Find where the given text appears and provide that cell's center as (x, y) coordinate. 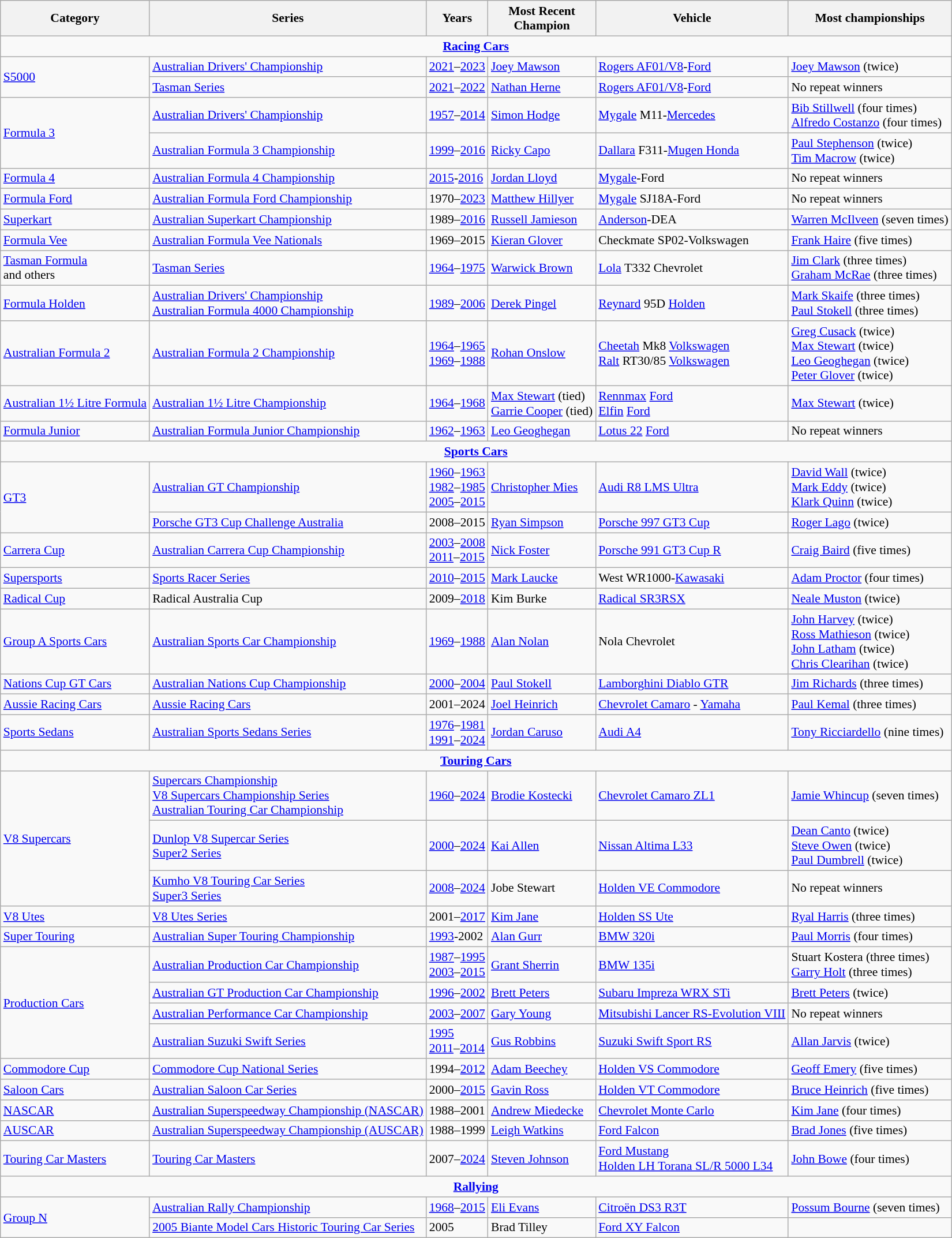
Reynard 95D Holden (692, 304)
Australian Sports Car Championship (288, 641)
1957–2014 (457, 115)
Frank Haire (five times) (869, 240)
Joey Mawson (twice) (869, 67)
Craig Baird (five times) (869, 551)
Steven Johnson (542, 1159)
Sports Cars (476, 452)
Saloon Cars (75, 1090)
Paul Stokell (542, 684)
Australian Super Touring Championship (288, 937)
Ford MustangHolden LH Torana SL/R 5000 L34 (692, 1159)
1964–19651969–1988 (457, 353)
Australian Formula 2 (75, 353)
Nick Foster (542, 551)
Radical SR3RSX (692, 599)
Derek Pingel (542, 304)
Australian Suzuki Swift Series (288, 1041)
Australian Formula 3 Championship (288, 150)
Gavin Ross (542, 1090)
Stuart Kostera (three times) Garry Holt (three times) (869, 965)
2000–2024 (457, 846)
Gary Young (542, 1013)
1960–19631982–19852005–2015 (457, 487)
Warren McIlveen (seven times) (869, 220)
Simon Hodge (542, 115)
2005 (457, 1228)
Max Stewart (twice) (869, 403)
Ryal Harris (three times) (869, 917)
Dunlop V8 Supercar SeriesSuper2 Series (288, 846)
Sports Sedans (75, 733)
Audi A4 (692, 733)
2001–2017 (457, 917)
Brad Jones (five times) (869, 1131)
Jordan Lloyd (542, 178)
Chevrolet Camaro ZL1 (692, 795)
2010–2015 (457, 578)
2000–2015 (457, 1090)
Adam Beechey (542, 1069)
1993-2002 (457, 937)
Leigh Watkins (542, 1131)
Brett Peters (twice) (869, 993)
Australian Nations Cup Championship (288, 684)
1962–1963 (457, 431)
Bib Stillwell (four times) Alfredo Costanzo (four times) (869, 115)
Chevrolet Camaro - Yamaha (692, 705)
Matthew Hillyer (542, 199)
Australian Formula 4 Championship (288, 178)
Ford Falcon (692, 1131)
Australian Formula 2 Championship (288, 353)
Alan Gurr (542, 937)
Kai Allen (542, 846)
Mitsubishi Lancer RS-Evolution VIII (692, 1013)
Warwick Brown (542, 268)
Australian Formula Junior Championship (288, 431)
West WR1000-Kawasaki (692, 578)
Porsche GT3 Cup Challenge Australia (288, 522)
Joey Mawson (542, 67)
Jim Clark (three times) Graham McRae (three times) (869, 268)
1987–19952003–2015 (457, 965)
1976–19811991–2024 (457, 733)
2000–2004 (457, 684)
Greg Cusack (twice) Max Stewart (twice) Leo Geoghegan (twice) Peter Glover (twice) (869, 353)
Australian Drivers' ChampionshipAustralian Formula 4000 Championship (288, 304)
Alan Nolan (542, 641)
Formula 3 (75, 133)
Jim Richards (three times) (869, 684)
2009–2018 (457, 599)
Holden VE Commodore (692, 889)
John Harvey (twice) Ross Mathieson (twice) John Latham (twice) Chris Clearihan (twice) (869, 641)
Citroën DS3 R3T (692, 1207)
John Bowe (four times) (869, 1159)
Australian Superspeedway Championship (NASCAR) (288, 1110)
Supersports (75, 578)
Ford XY Falcon (692, 1228)
Lotus 22 Ford (692, 431)
Mark Laucke (542, 578)
Touring Cars (476, 761)
1964–1975 (457, 268)
2001–2024 (457, 705)
Roger Lago (twice) (869, 522)
Australian Rally Championship (288, 1207)
Racing Cars (476, 46)
Grant Sherrin (542, 965)
Kieran Glover (542, 240)
Formula Ford (75, 199)
Neale Muston (twice) (869, 599)
1968–2015 (457, 1207)
Subaru Impreza WRX STi (692, 993)
1996–2002 (457, 993)
Kim Jane (542, 917)
Anderson-DEA (692, 220)
Most RecentChampion (542, 18)
Checkmate SP02-Volkswagen (692, 240)
GT3 (75, 498)
Leo Geoghegan (542, 431)
Cheetah Mk8 VolkswagenRalt RT30/85 Volkswagen (692, 353)
Category (75, 18)
Mygale-Ford (692, 178)
Formula Vee (75, 240)
Brad Tilley (542, 1228)
Adam Proctor (four times) (869, 578)
Australian Superkart Championship (288, 220)
Kumho V8 Touring Car SeriesSuper3 Series (288, 889)
1988–1999 (457, 1131)
Rohan Onslow (542, 353)
Production Cars (75, 1003)
Australian Saloon Car Series (288, 1090)
2021–2022 (457, 88)
2003–20082011–2015 (457, 551)
1960–2024 (457, 795)
Vehicle (692, 18)
Australian Formula Ford Championship (288, 199)
1999–2016 (457, 150)
Tony Ricciardello (nine times) (869, 733)
1988–2001 (457, 1110)
Geoff Emery (five times) (869, 1069)
Jamie Whincup (seven times) (869, 795)
2005 Biante Model Cars Historic Touring Car Series (288, 1228)
Joel Heinrich (542, 705)
Tasman Formulaand others (75, 268)
Lamborghini Diablo GTR (692, 684)
Group N (75, 1218)
2008–2015 (457, 522)
2015-2016 (457, 178)
Jobe Stewart (542, 889)
Eli Evans (542, 1207)
Mygale M11-Mercedes (692, 115)
BMW 320i (692, 937)
NASCAR (75, 1110)
Ryan Simpson (542, 522)
Super Touring (75, 937)
Christopher Mies (542, 487)
1969–1988 (457, 641)
Andrew Miedecke (542, 1110)
Australian Performance Car Championship (288, 1013)
Brodie Kostecki (542, 795)
Suzuki Swift Sport RS (692, 1041)
Jordan Caruso (542, 733)
Australian Sports Sedans Series (288, 733)
2008–2024 (457, 889)
Supercars ChampionshipV8 Supercars Championship SeriesAustralian Touring Car Championship (288, 795)
2003–2007 (457, 1013)
Lola T332 Chevrolet (692, 268)
Radical Australia Cup (288, 599)
Series (288, 18)
Porsche 991 GT3 Cup R (692, 551)
Superkart (75, 220)
Possum Bourne (seven times) (869, 1207)
Allan Jarvis (twice) (869, 1041)
1969–2015 (457, 240)
Paul Kemal (three times) (869, 705)
Dean Canto (twice) Steve Owen (twice) Paul Dumbrell (twice) (869, 846)
Group A Sports Cars (75, 641)
19952011–2014 (457, 1041)
Gus Robbins (542, 1041)
Nathan Herne (542, 88)
Australian GT Championship (288, 487)
Holden VS Commodore (692, 1069)
1994–2012 (457, 1069)
David Wall (twice) Mark Eddy (twice) Klark Quinn (twice) (869, 487)
Radical Cup (75, 599)
Years (457, 18)
Chevrolet Monte Carlo (692, 1110)
BMW 135i (692, 965)
Formula Holden (75, 304)
Max Stewart (tied) Garrie Cooper (tied) (542, 403)
Holden SS Ute (692, 917)
Bruce Heinrich (five times) (869, 1090)
1989–2006 (457, 304)
AUSCAR (75, 1131)
1964–1968 (457, 403)
S5000 (75, 77)
V8 Utes (75, 917)
Australian 1½ Litre Formula (75, 403)
Commodore Cup National Series (288, 1069)
1989–2016 (457, 220)
Australian Production Car Championship (288, 965)
Mygale SJ18A-Ford (692, 199)
Kim Burke (542, 599)
Dallara F311-Mugen Honda (692, 150)
Australian 1½ Litre Championship (288, 403)
Rallying (476, 1187)
Formula Junior (75, 431)
Commodore Cup (75, 1069)
2021–2023 (457, 67)
Paul Morris (four times) (869, 937)
Holden VT Commodore (692, 1090)
Nola Chevrolet (692, 641)
Nissan Altima L33 (692, 846)
Nations Cup GT Cars (75, 684)
Formula 4 (75, 178)
Australian Formula Vee Nationals (288, 240)
Porsche 997 GT3 Cup (692, 522)
V8 Utes Series (288, 917)
V8 Supercars (75, 838)
Russell Jamieson (542, 220)
Brett Peters (542, 993)
Mark Skaife (three times) Paul Stokell (three times) (869, 304)
Australian Superspeedway Championship (AUSCAR) (288, 1131)
Australian GT Production Car Championship (288, 993)
Rennmax FordElfin Ford (692, 403)
Most championships (869, 18)
1970–2023 (457, 199)
Kim Jane (four times) (869, 1110)
Sports Racer Series (288, 578)
Ricky Capo (542, 150)
2007–2024 (457, 1159)
Paul Stephenson (twice) Tim Macrow (twice) (869, 150)
Audi R8 LMS Ultra (692, 487)
Australian Carrera Cup Championship (288, 551)
Carrera Cup (75, 551)
